Provide the (x, y) coordinate of the cell's center where the given text is located.  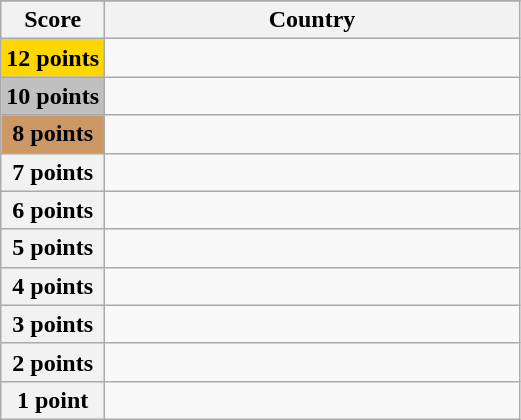
12 points (53, 58)
3 points (53, 324)
6 points (53, 210)
Country (312, 20)
7 points (53, 172)
2 points (53, 362)
Score (53, 20)
8 points (53, 134)
1 point (53, 400)
10 points (53, 96)
4 points (53, 286)
5 points (53, 248)
